Scan for the cell matching the given text and deliver its [X, Y] coordinate at center. 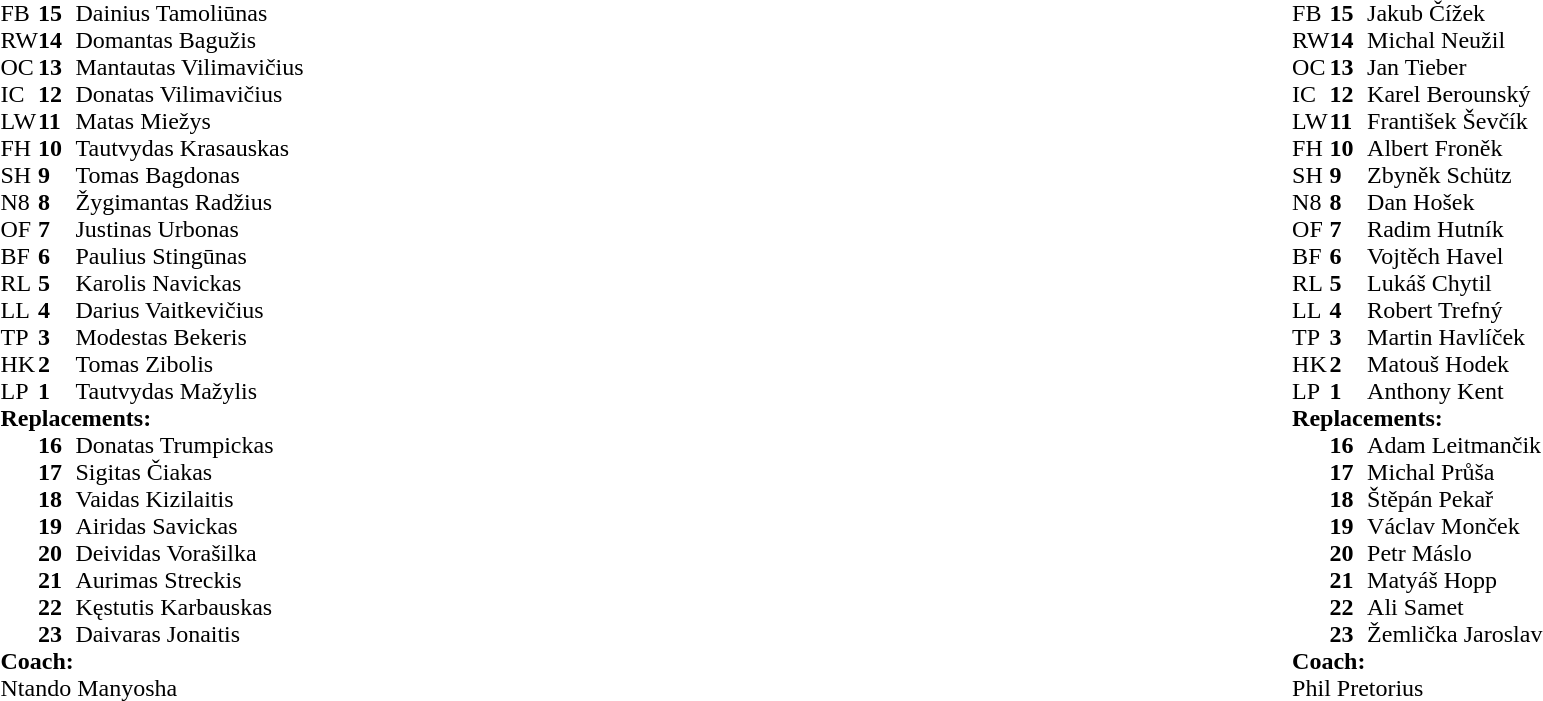
Matyáš Hopp [1454, 580]
Domantas Bagužis [190, 40]
Albert Froněk [1454, 148]
Zbyněk Schütz [1454, 176]
Petr Máslo [1454, 554]
Tautvydas Mažylis [190, 392]
Aurimas Streckis [190, 580]
Matouš Hodek [1454, 364]
Lukáš Chytil [1454, 284]
Ntando Manyosha [152, 688]
Vojtěch Havel [1454, 256]
Václav Monček [1454, 526]
Štěpán Pekař [1454, 500]
Donatas Trumpickas [190, 446]
Žygimantas Radžius [190, 202]
Daivaras Jonaitis [190, 634]
Michal Průša [1454, 472]
Michal Neužil [1454, 40]
Phil Pretorius [1417, 688]
Tautvydas Krasauskas [190, 148]
Tomas Bagdonas [190, 176]
Anthony Kent [1454, 392]
Airidas Savickas [190, 526]
Sigitas Čiakas [190, 472]
Karel Berounský [1454, 94]
Justinas Urbonas [190, 230]
Tomas Zibolis [190, 364]
Radim Hutník [1454, 230]
Karolis Navickas [190, 284]
Ali Samet [1454, 608]
Dainius Tamoliūnas [190, 14]
Kęstutis Karbauskas [190, 608]
Modestas Bekeris [190, 338]
Darius Vaitkevičius [190, 310]
Matas Miežys [190, 122]
Deividas Vorašilka [190, 554]
Mantautas Vilimavičius [190, 68]
Žemlička Jaroslav [1454, 634]
Donatas Vilimavičius [190, 94]
Jakub Čížek [1454, 14]
Jan Tieber [1454, 68]
Adam Leitmančik [1454, 446]
Paulius Stingūnas [190, 256]
Dan Hošek [1454, 202]
Vaidas Kizilaitis [190, 500]
Martin Havlíček [1454, 338]
Robert Trefný [1454, 310]
František Ševčík [1454, 122]
